For the text-containing cell, return its midpoint in (X, Y) coordinate format. 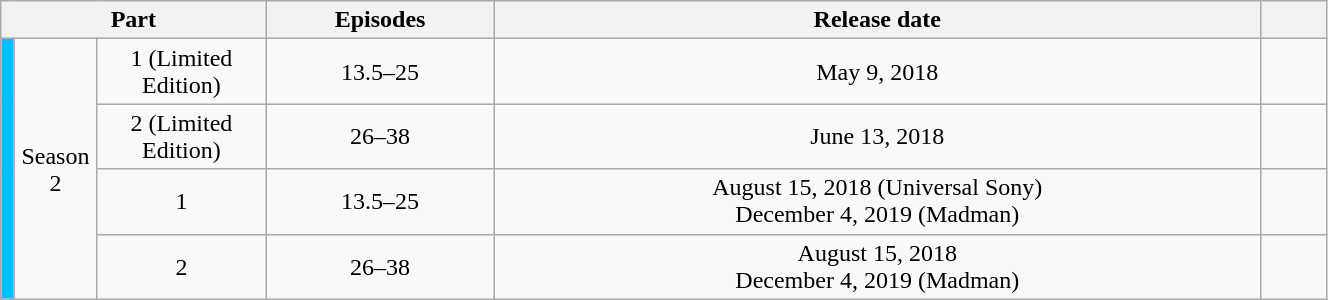
1 (Limited Edition) (182, 72)
2 (182, 266)
August 15, 2018December 4, 2019 (Madman) (877, 266)
2 (Limited Edition) (182, 136)
Episodes (380, 20)
Part (134, 20)
August 15, 2018 (Universal Sony)December 4, 2019 (Madman) (877, 202)
May 9, 2018 (877, 72)
Release date (877, 20)
June 13, 2018 (877, 136)
Season 2 (56, 169)
1 (182, 202)
